Output the [x, y] coordinate of the center of the cell containing the given text.  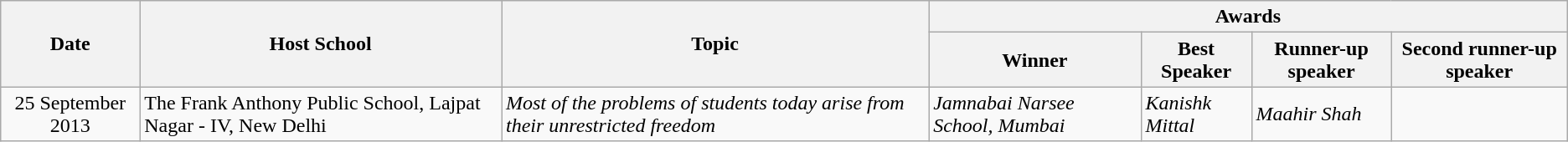
25 September 2013 [70, 114]
Host School [321, 43]
Topic [714, 43]
Best Speaker [1196, 60]
Second runner-up speaker [1479, 60]
Maahir Shah [1322, 114]
Kanishk Mittal [1196, 114]
Winner [1035, 60]
The Frank Anthony Public School, Lajpat Nagar - IV, New Delhi [321, 114]
Most of the problems of students today arise from their unrestricted freedom [714, 114]
Runner-up speaker [1322, 60]
Date [70, 43]
Jamnabai Narsee School, Mumbai [1035, 114]
Awards [1248, 17]
